Detect which cell encompasses the target text, then output its (X, Y) center coordinate. 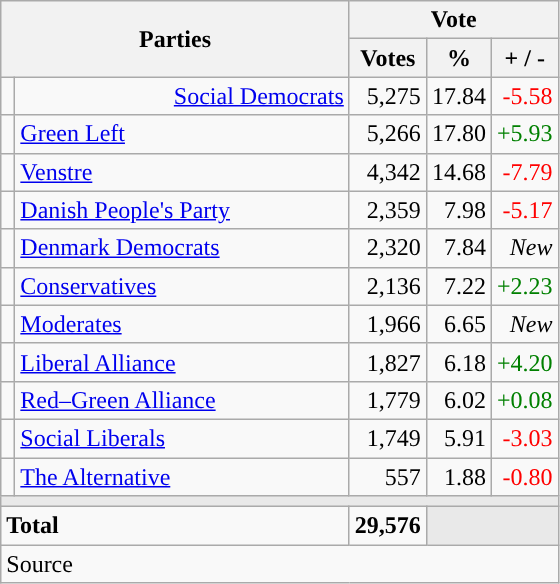
5,275 (388, 96)
Moderates (182, 324)
-5.17 (524, 210)
-7.79 (524, 172)
1,966 (388, 324)
Conservatives (182, 286)
-3.03 (524, 438)
Parties (176, 39)
14.68 (458, 172)
+4.20 (524, 362)
1,749 (388, 438)
Green Left (182, 134)
Red–Green Alliance (182, 400)
+0.08 (524, 400)
6.02 (458, 400)
6.18 (458, 362)
Liberal Alliance (182, 362)
29,576 (388, 526)
Source (280, 564)
6.65 (458, 324)
Venstre (182, 172)
Total (176, 526)
7.22 (458, 286)
1,779 (388, 400)
Social Democrats (182, 96)
5,266 (388, 134)
-5.58 (524, 96)
2,320 (388, 248)
Denmark Democrats (182, 248)
The Alternative (182, 477)
-0.80 (524, 477)
Danish People's Party (182, 210)
Vote (454, 20)
% (458, 58)
Votes (388, 58)
1.88 (458, 477)
Social Liberals (182, 438)
1,827 (388, 362)
17.80 (458, 134)
4,342 (388, 172)
17.84 (458, 96)
557 (388, 477)
7.84 (458, 248)
2,136 (388, 286)
7.98 (458, 210)
+ / - (524, 58)
5.91 (458, 438)
+2.23 (524, 286)
2,359 (388, 210)
+5.93 (524, 134)
